Return the [X, Y] coordinate for the center point of the cell that contains the specified text.  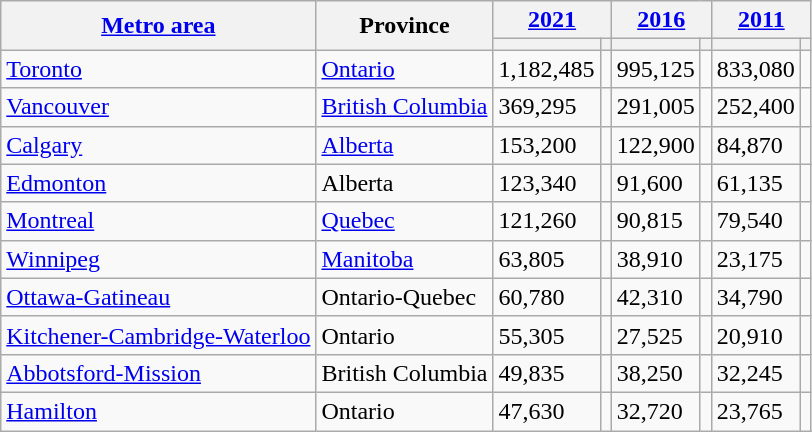
49,835 [546, 373]
Edmonton [158, 183]
Vancouver [158, 107]
60,780 [546, 297]
79,540 [756, 221]
2011 [761, 20]
Ottawa-Gatineau [158, 297]
20,910 [756, 335]
84,870 [756, 145]
Abbotsford-Mission [158, 373]
291,005 [656, 107]
Province [404, 26]
Toronto [158, 69]
38,910 [656, 259]
995,125 [656, 69]
23,765 [756, 411]
121,260 [546, 221]
Winnipeg [158, 259]
Manitoba [404, 259]
90,815 [656, 221]
252,400 [756, 107]
55,305 [546, 335]
27,525 [656, 335]
Montreal [158, 221]
Metro area [158, 26]
123,340 [546, 183]
Ontario-Quebec [404, 297]
369,295 [546, 107]
Quebec [404, 221]
122,900 [656, 145]
32,720 [656, 411]
2016 [661, 20]
23,175 [756, 259]
47,630 [546, 411]
Kitchener-Cambridge-Waterloo [158, 335]
Calgary [158, 145]
91,600 [656, 183]
833,080 [756, 69]
38,250 [656, 373]
Hamilton [158, 411]
63,805 [546, 259]
61,135 [756, 183]
32,245 [756, 373]
2021 [552, 20]
153,200 [546, 145]
42,310 [656, 297]
1,182,485 [546, 69]
34,790 [756, 297]
